Determine the [X, Y] coordinate at the center of the cell enclosing the given text.  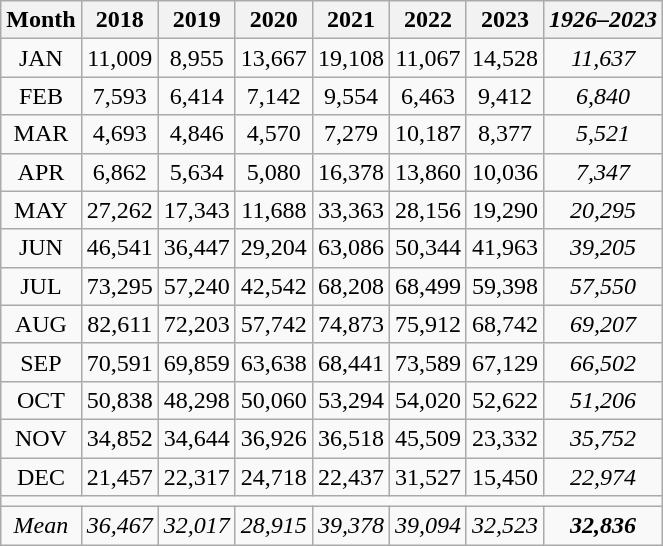
22,974 [604, 477]
31,527 [428, 477]
16,378 [350, 172]
11,009 [120, 58]
17,343 [196, 210]
53,294 [350, 400]
19,108 [350, 58]
54,020 [428, 400]
28,915 [274, 526]
50,838 [120, 400]
36,926 [274, 438]
6,414 [196, 96]
33,363 [350, 210]
68,208 [350, 286]
75,912 [428, 324]
11,067 [428, 58]
11,688 [274, 210]
9,554 [350, 96]
10,187 [428, 134]
Month [41, 20]
FEB [41, 96]
42,542 [274, 286]
36,518 [350, 438]
8,955 [196, 58]
28,156 [428, 210]
39,378 [350, 526]
68,441 [350, 362]
19,290 [504, 210]
66,502 [604, 362]
35,752 [604, 438]
39,205 [604, 248]
34,644 [196, 438]
OCT [41, 400]
41,963 [504, 248]
20,295 [604, 210]
NOV [41, 438]
22,437 [350, 477]
5,521 [604, 134]
69,859 [196, 362]
APR [41, 172]
2023 [504, 20]
2021 [350, 20]
34,852 [120, 438]
69,207 [604, 324]
MAY [41, 210]
2018 [120, 20]
Mean [41, 526]
MAR [41, 134]
52,622 [504, 400]
39,094 [428, 526]
50,344 [428, 248]
7,593 [120, 96]
4,693 [120, 134]
22,317 [196, 477]
46,541 [120, 248]
7,347 [604, 172]
27,262 [120, 210]
74,873 [350, 324]
8,377 [504, 134]
73,295 [120, 286]
63,086 [350, 248]
13,667 [274, 58]
48,298 [196, 400]
82,611 [120, 324]
7,142 [274, 96]
51,206 [604, 400]
32,523 [504, 526]
23,332 [504, 438]
45,509 [428, 438]
50,060 [274, 400]
2020 [274, 20]
JUN [41, 248]
72,203 [196, 324]
15,450 [504, 477]
SEP [41, 362]
4,570 [274, 134]
59,398 [504, 286]
JAN [41, 58]
5,080 [274, 172]
2019 [196, 20]
4,846 [196, 134]
2022 [428, 20]
AUG [41, 324]
21,457 [120, 477]
10,036 [504, 172]
57,550 [604, 286]
1926–2023 [604, 20]
14,528 [504, 58]
32,836 [604, 526]
13,860 [428, 172]
73,589 [428, 362]
57,742 [274, 324]
32,017 [196, 526]
JUL [41, 286]
36,467 [120, 526]
9,412 [504, 96]
29,204 [274, 248]
63,638 [274, 362]
5,634 [196, 172]
67,129 [504, 362]
6,862 [120, 172]
70,591 [120, 362]
57,240 [196, 286]
DEC [41, 477]
6,463 [428, 96]
36,447 [196, 248]
11,637 [604, 58]
68,499 [428, 286]
7,279 [350, 134]
6,840 [604, 96]
68,742 [504, 324]
24,718 [274, 477]
